Pinpoint the cell where the given text exists, returning its [x, y] midpoint coordinate. 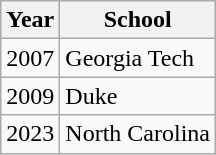
Year [30, 20]
2023 [30, 134]
Georgia Tech [138, 58]
School [138, 20]
2007 [30, 58]
Duke [138, 96]
2009 [30, 96]
North Carolina [138, 134]
